Return the (X, Y) coordinate for the center point of the cell that contains the specified text.  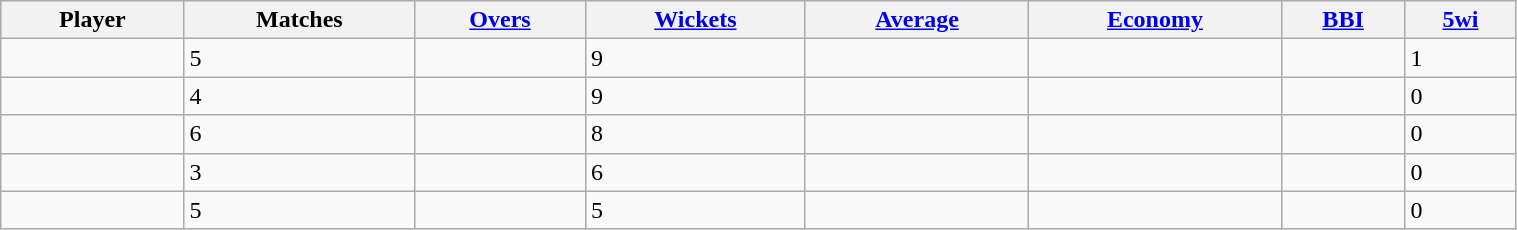
5wi (1460, 20)
4 (300, 96)
1 (1460, 58)
Wickets (695, 20)
3 (300, 172)
BBI (1343, 20)
Player (92, 20)
Overs (500, 20)
Average (916, 20)
8 (695, 134)
Matches (300, 20)
Economy (1156, 20)
